Output the [X, Y] coordinate of the center of the cell containing the given text.  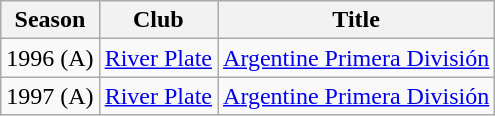
1997 (A) [50, 96]
Club [158, 20]
Title [356, 20]
Season [50, 20]
1996 (A) [50, 58]
